Provide the (X, Y) coordinate of the cell's center where the given text is located.  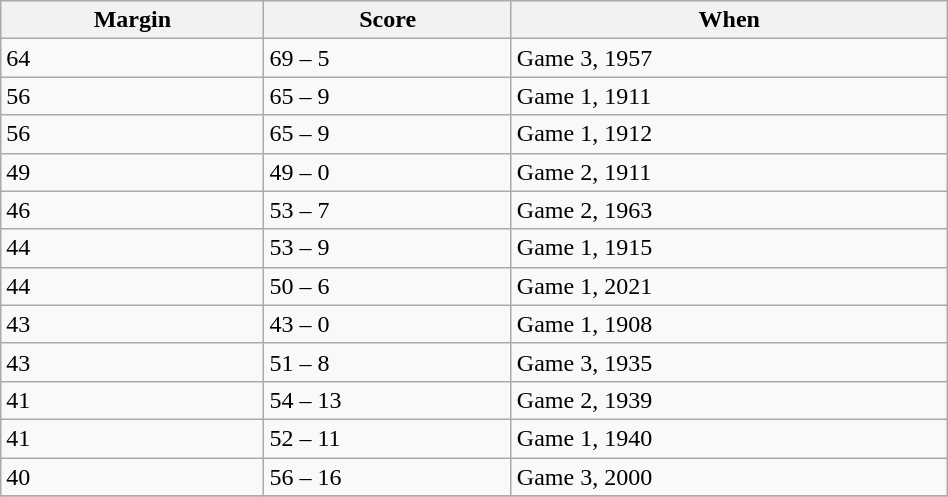
Game 3, 2000 (729, 477)
Score (388, 20)
50 – 6 (388, 286)
69 – 5 (388, 58)
Game 2, 1911 (729, 172)
53 – 7 (388, 210)
Game 1, 1940 (729, 438)
Game 1, 1915 (729, 248)
Game 1, 1908 (729, 324)
54 – 13 (388, 400)
46 (132, 210)
When (729, 20)
Game 1, 1912 (729, 134)
49 (132, 172)
Game 2, 1963 (729, 210)
43 – 0 (388, 324)
49 – 0 (388, 172)
Game 1, 1911 (729, 96)
40 (132, 477)
53 – 9 (388, 248)
Game 1, 2021 (729, 286)
51 – 8 (388, 362)
Game 2, 1939 (729, 400)
52 – 11 (388, 438)
Game 3, 1957 (729, 58)
56 – 16 (388, 477)
Margin (132, 20)
Game 3, 1935 (729, 362)
64 (132, 58)
